Extract the [X, Y] coordinate from the center of the cell holding the provided text.  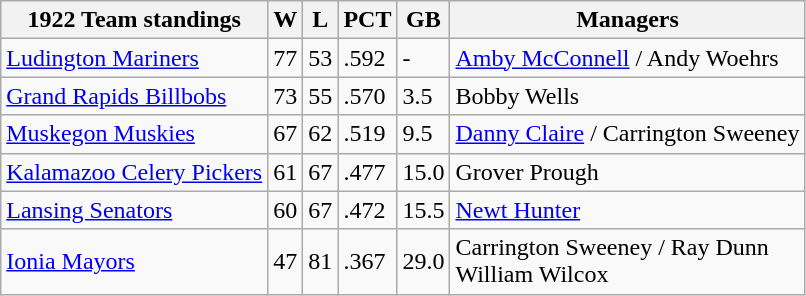
29.0 [424, 262]
.367 [368, 262]
73 [286, 96]
3.5 [424, 96]
62 [320, 134]
Managers [628, 20]
- [424, 58]
15.0 [424, 172]
.570 [368, 96]
Ludington Mariners [134, 58]
GB [424, 20]
53 [320, 58]
Danny Claire / Carrington Sweeney [628, 134]
Muskegon Muskies [134, 134]
61 [286, 172]
81 [320, 262]
47 [286, 262]
Amby McConnell / Andy Woehrs [628, 58]
55 [320, 96]
.472 [368, 210]
L [320, 20]
Grover Prough [628, 172]
Carrington Sweeney / Ray Dunn William Wilcox [628, 262]
15.5 [424, 210]
9.5 [424, 134]
Bobby Wells [628, 96]
Grand Rapids Billbobs [134, 96]
77 [286, 58]
1922 Team standings [134, 20]
Lansing Senators [134, 210]
Kalamazoo Celery Pickers [134, 172]
60 [286, 210]
.477 [368, 172]
W [286, 20]
Ionia Mayors [134, 262]
.592 [368, 58]
Newt Hunter [628, 210]
PCT [368, 20]
.519 [368, 134]
